Determine the [x, y] coordinate at the center of the cell enclosing the given text.  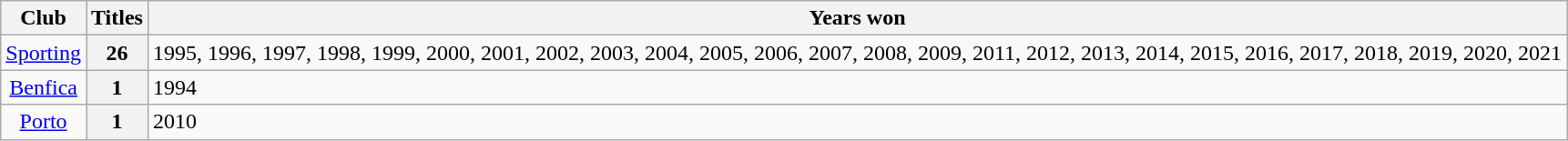
26 [117, 53]
1994 [857, 87]
Club [44, 18]
Benfica [44, 87]
Years won [857, 18]
Porto [44, 122]
Titles [117, 18]
2010 [857, 122]
Sporting [44, 53]
